Return the (x, y) coordinate for the center point of the cell that contains the specified text.  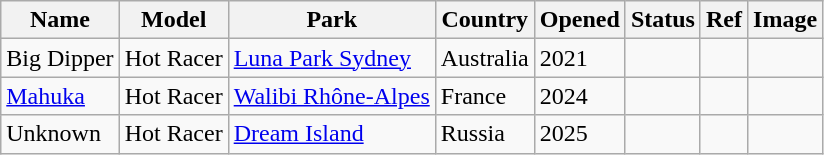
Ref (724, 20)
Australia (484, 58)
France (484, 96)
2021 (580, 58)
Walibi Rhône-Alpes (332, 96)
Big Dipper (60, 58)
Park (332, 20)
Name (60, 20)
2025 (580, 134)
Luna Park Sydney (332, 58)
Opened (580, 20)
Country (484, 20)
Unknown (60, 134)
Image (786, 20)
Mahuka (60, 96)
2024 (580, 96)
Status (662, 20)
Dream Island (332, 134)
Russia (484, 134)
Model (174, 20)
